Identify which cell holds the provided text, then report its [X, Y] central coordinate. 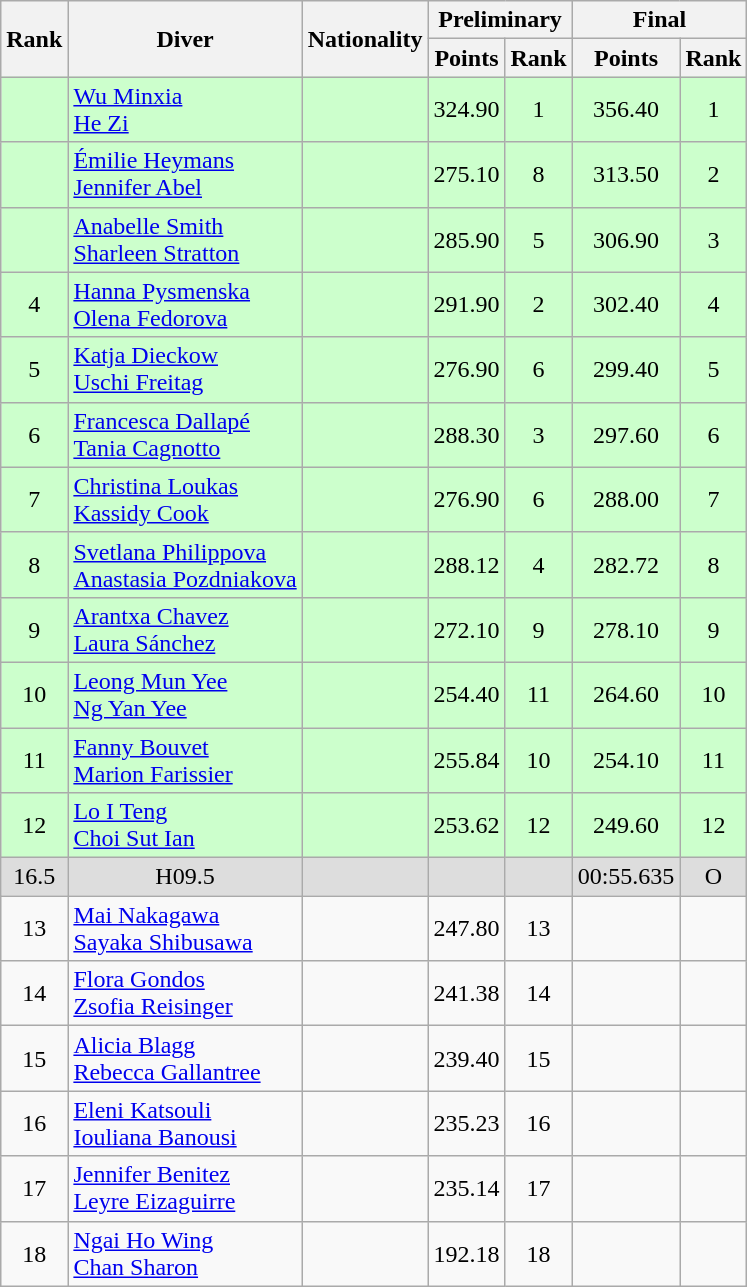
Lo I TengChoi Sut Ian [185, 826]
255.84 [466, 760]
16.5 [34, 877]
297.60 [626, 434]
275.10 [466, 174]
Francesca DallapéTania Cagnotto [185, 434]
Wu MinxiaHe Zi [185, 110]
Preliminary [500, 20]
Mai NakagawaSayaka Shibusawa [185, 928]
Arantxa ChavezLaura Sánchez [185, 630]
Leong Mun YeeNg Yan Yee [185, 694]
253.62 [466, 826]
H09.5 [185, 877]
Christina LoukasKassidy Cook [185, 500]
282.72 [626, 564]
235.14 [466, 1188]
Eleni KatsouliIouliana Banousi [185, 1124]
302.40 [626, 304]
Hanna PysmenskaOlena Fedorova [185, 304]
Émilie HeymansJennifer Abel [185, 174]
285.90 [466, 240]
235.23 [466, 1124]
Fanny BouvetMarion Farissier [185, 760]
278.10 [626, 630]
288.12 [466, 564]
306.90 [626, 240]
Flora GondosZsofia Reisinger [185, 994]
00:55.635 [626, 877]
239.40 [466, 1058]
288.30 [466, 434]
299.40 [626, 370]
192.18 [466, 1254]
249.60 [626, 826]
Katja DieckowUschi Freitag [185, 370]
Alicia BlaggRebecca Gallantree [185, 1058]
356.40 [626, 110]
Final [660, 20]
254.10 [626, 760]
272.10 [466, 630]
Anabelle SmithSharleen Stratton [185, 240]
324.90 [466, 110]
Jennifer BenitezLeyre Eizaguirre [185, 1188]
254.40 [466, 694]
Nationality [365, 39]
Diver [185, 39]
O [714, 877]
Svetlana PhilippovaAnastasia Pozdniakova [185, 564]
Ngai Ho WingChan Sharon [185, 1254]
264.60 [626, 694]
247.80 [466, 928]
288.00 [626, 500]
291.90 [466, 304]
241.38 [466, 994]
313.50 [626, 174]
